Capture the cell that displays the provided text and extract its (X, Y) central coordinate. 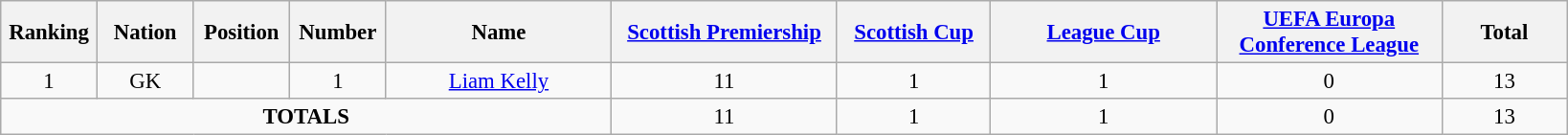
GK (146, 81)
Scottish Premiership (725, 33)
Liam Kelly (499, 81)
TOTALS (306, 117)
Ranking (50, 33)
Scottish Cup (913, 33)
UEFA Europa Conference League (1329, 33)
Nation (146, 33)
Total (1505, 33)
Position (241, 33)
Number (339, 33)
Name (499, 33)
League Cup (1104, 33)
